Pinpoint the cell where the given text exists, returning its (x, y) midpoint coordinate. 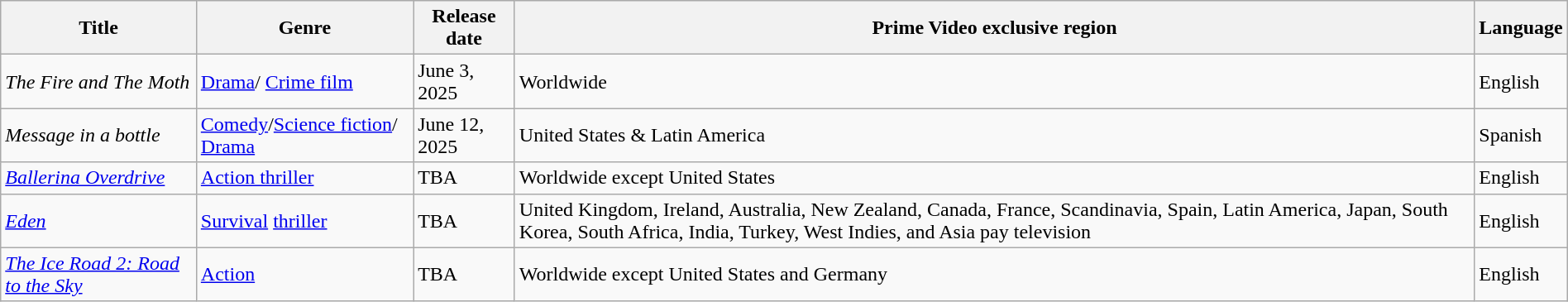
Worldwide (994, 81)
Action thriller (304, 178)
June 3, 2025 (465, 81)
United States & Latin America (994, 136)
Drama/ Crime film (304, 81)
Eden (99, 220)
Action (304, 275)
Release date (465, 28)
The Ice Road 2: Road to the Sky (99, 275)
Comedy/Science fiction/ Drama (304, 136)
Worldwide except United States (994, 178)
Genre (304, 28)
Worldwide except United States and Germany (994, 275)
Prime Video exclusive region (994, 28)
June 12, 2025 (465, 136)
Spanish (1521, 136)
Title (99, 28)
Ballerina Overdrive (99, 178)
Message in a bottle (99, 136)
Survival thriller (304, 220)
Language (1521, 28)
The Fire and The Moth (99, 81)
